Locate the cell with the specified text and output its (x, y) center coordinate. 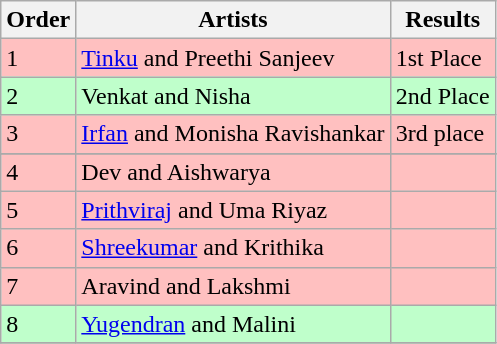
6 (38, 248)
3 (38, 134)
Irfan and Monisha Ravishankar (233, 134)
Artists (233, 20)
1 (38, 58)
2 (38, 96)
7 (38, 286)
4 (38, 172)
Venkat and Nisha (233, 96)
Shreekumar and Krithika (233, 248)
Tinku and Preethi Sanjeev (233, 58)
5 (38, 210)
Aravind and Lakshmi (233, 286)
Yugendran and Malini (233, 324)
1st Place (442, 58)
Order (38, 20)
3rd place (442, 134)
2nd Place (442, 96)
Prithviraj and Uma Riyaz (233, 210)
Results (442, 20)
8 (38, 324)
Dev and Aishwarya (233, 172)
